Determine the (x, y) coordinate at the center of the cell enclosing the given text.  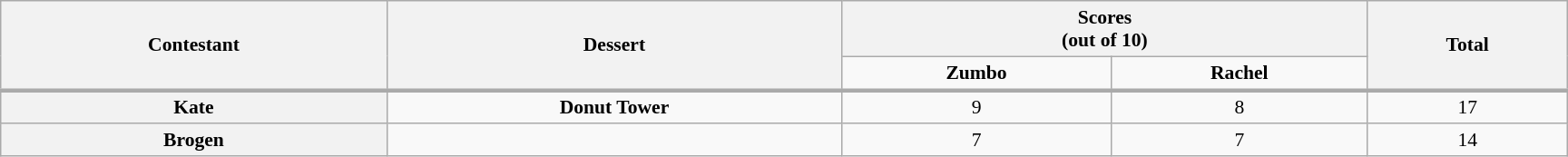
Contestant (194, 45)
Kate (194, 107)
Donut Tower (614, 107)
Rachel (1240, 73)
9 (976, 107)
8 (1240, 107)
Dessert (614, 45)
Brogen (194, 141)
14 (1467, 141)
Zumbo (976, 73)
Scores(out of 10) (1105, 29)
17 (1467, 107)
Total (1467, 45)
